From the cell containing the given text, extract its center point as [x, y] coordinate. 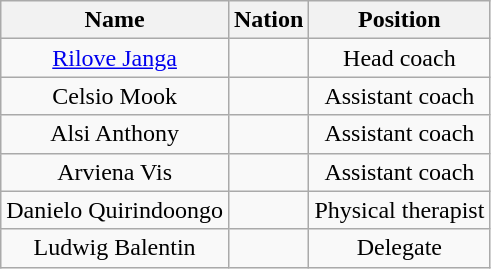
Delegate [400, 248]
Name [115, 20]
Arviena Vis [115, 172]
Celsio Mook [115, 96]
Head coach [400, 58]
Danielo Quirindoongo [115, 210]
Rilove Janga [115, 58]
Physical therapist [400, 210]
Ludwig Balentin [115, 248]
Alsi Anthony [115, 134]
Nation [268, 20]
Position [400, 20]
